Find where the given text appears and provide that cell's center as [x, y] coordinate. 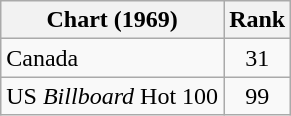
99 [258, 96]
Chart (1969) [112, 20]
Canada [112, 58]
Rank [258, 20]
31 [258, 58]
US Billboard Hot 100 [112, 96]
